For the text-containing cell, return its midpoint in [X, Y] coordinate format. 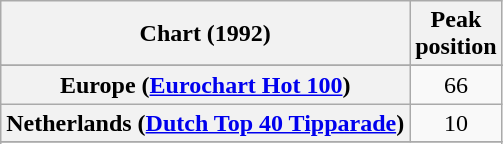
Peakposition [456, 34]
Europe (Eurochart Hot 100) [206, 85]
66 [456, 85]
10 [456, 123]
Chart (1992) [206, 34]
Netherlands (Dutch Top 40 Tipparade) [206, 123]
